Extract the (x, y) coordinate from the center of the cell holding the provided text.  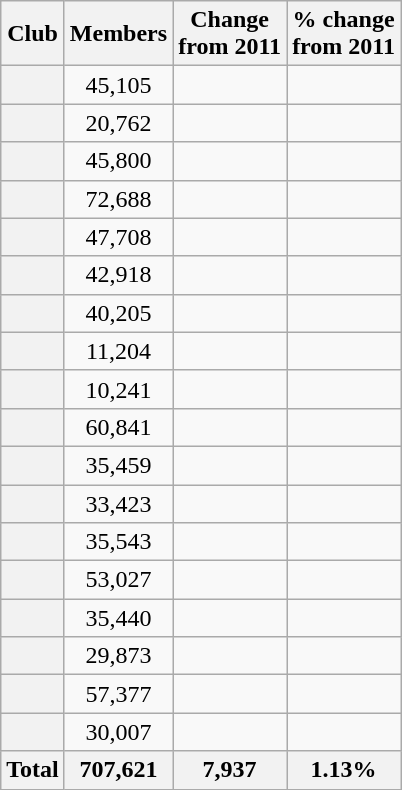
35,459 (118, 465)
53,027 (118, 580)
30,007 (118, 732)
20,762 (118, 123)
47,708 (118, 237)
40,205 (118, 313)
29,873 (118, 656)
Total (33, 770)
Changefrom 2011 (230, 34)
10,241 (118, 389)
Members (118, 34)
42,918 (118, 275)
1.13% (344, 770)
% changefrom 2011 (344, 34)
45,105 (118, 85)
7,937 (230, 770)
33,423 (118, 503)
72,688 (118, 199)
707,621 (118, 770)
35,440 (118, 618)
60,841 (118, 427)
11,204 (118, 351)
Club (33, 34)
57,377 (118, 694)
45,800 (118, 161)
35,543 (118, 542)
